Detect which cell encompasses the target text, then output its [x, y] center coordinate. 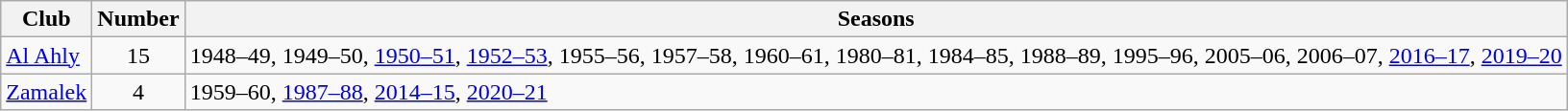
Number [138, 19]
Al Ahly [46, 55]
1959–60, 1987–88, 2014–15, 2020–21 [876, 92]
Seasons [876, 19]
15 [138, 55]
1948–49, 1949–50, 1950–51, 1952–53, 1955–56, 1957–58, 1960–61, 1980–81, 1984–85, 1988–89, 1995–96, 2005–06, 2006–07, 2016–17, 2019–20 [876, 55]
Club [46, 19]
4 [138, 92]
Zamalek [46, 92]
